Pinpoint the cell where the given text exists, returning its (x, y) midpoint coordinate. 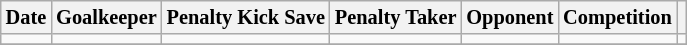
Goalkeeper (106, 17)
Competition (617, 17)
Date (26, 17)
Opponent (510, 17)
Penalty Kick Save (246, 17)
Penalty Taker (396, 17)
